From the cell containing the given text, extract its center point as (x, y) coordinate. 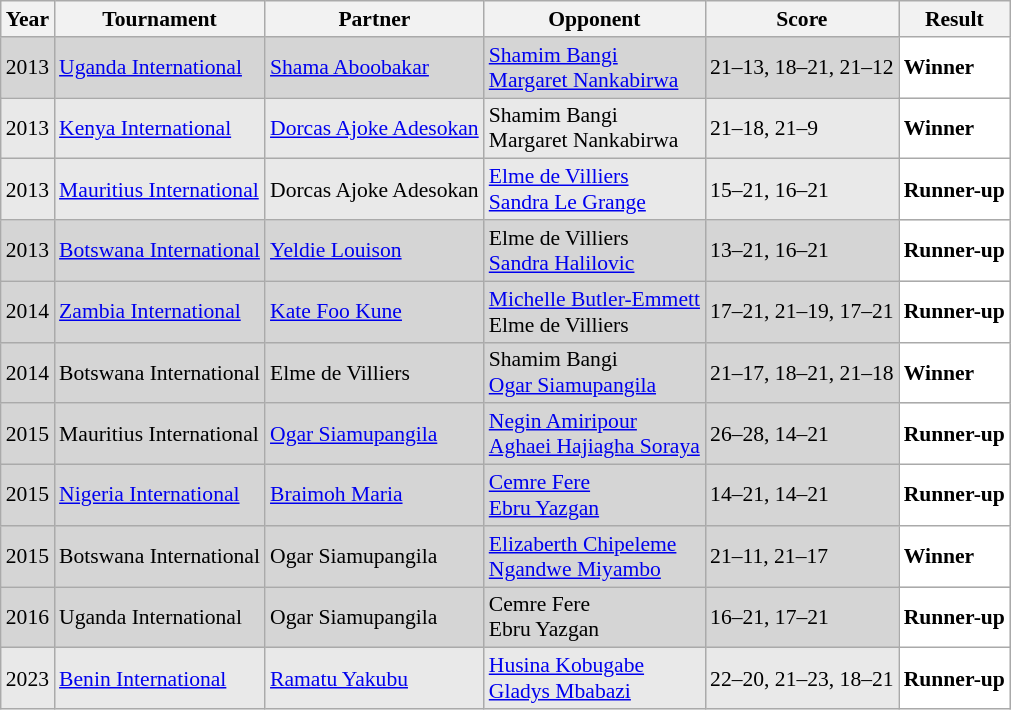
Result (954, 19)
Partner (374, 19)
16–21, 17–21 (802, 618)
13–21, 16–21 (802, 250)
2016 (28, 618)
Negin Amiripour Aghaei Hajiagha Soraya (594, 434)
Michelle Butler-Emmett Elme de Villiers (594, 312)
Shamim Bangi Ogar Siamupangila (594, 372)
Tournament (160, 19)
Ramatu Yakubu (374, 678)
21–17, 18–21, 21–18 (802, 372)
Braimoh Maria (374, 496)
2023 (28, 678)
Elizaberth Chipeleme Ngandwe Miyambo (594, 556)
Kate Foo Kune (374, 312)
Nigeria International (160, 496)
Kenya International (160, 128)
17–21, 21–19, 17–21 (802, 312)
Yeldie Louison (374, 250)
Score (802, 19)
Husina Kobugabe Gladys Mbabazi (594, 678)
21–11, 21–17 (802, 556)
21–18, 21–9 (802, 128)
22–20, 21–23, 18–21 (802, 678)
Opponent (594, 19)
Benin International (160, 678)
Elme de Villiers Sandra Halilovic (594, 250)
14–21, 14–21 (802, 496)
21–13, 18–21, 21–12 (802, 68)
Zambia International (160, 312)
Shama Aboobakar (374, 68)
Elme de Villiers Sandra Le Grange (594, 190)
15–21, 16–21 (802, 190)
26–28, 14–21 (802, 434)
Elme de Villiers (374, 372)
Year (28, 19)
